Scan for the cell matching the given text and deliver its [X, Y] coordinate at center. 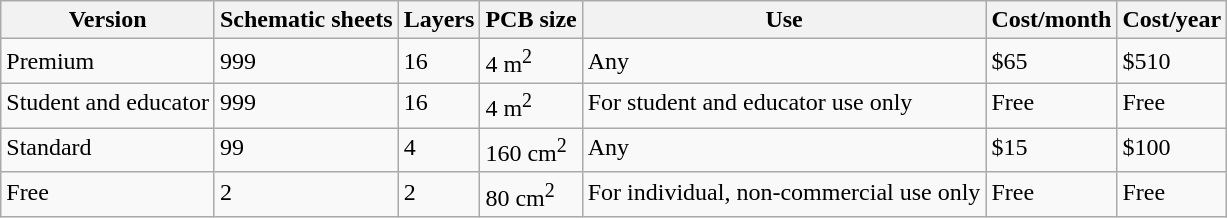
$510 [1172, 62]
For individual, non-commercial use only [784, 194]
$15 [1052, 150]
Layers [439, 20]
PCB size [531, 20]
Standard [108, 150]
160 cm2 [531, 150]
Cost/year [1172, 20]
Use [784, 20]
Version [108, 20]
Premium [108, 62]
$100 [1172, 150]
80 cm2 [531, 194]
Cost/month [1052, 20]
$65 [1052, 62]
For student and educator use only [784, 106]
Schematic sheets [306, 20]
Student and educator [108, 106]
4 [439, 150]
99 [306, 150]
